Capture the cell that displays the provided text and extract its [X, Y] central coordinate. 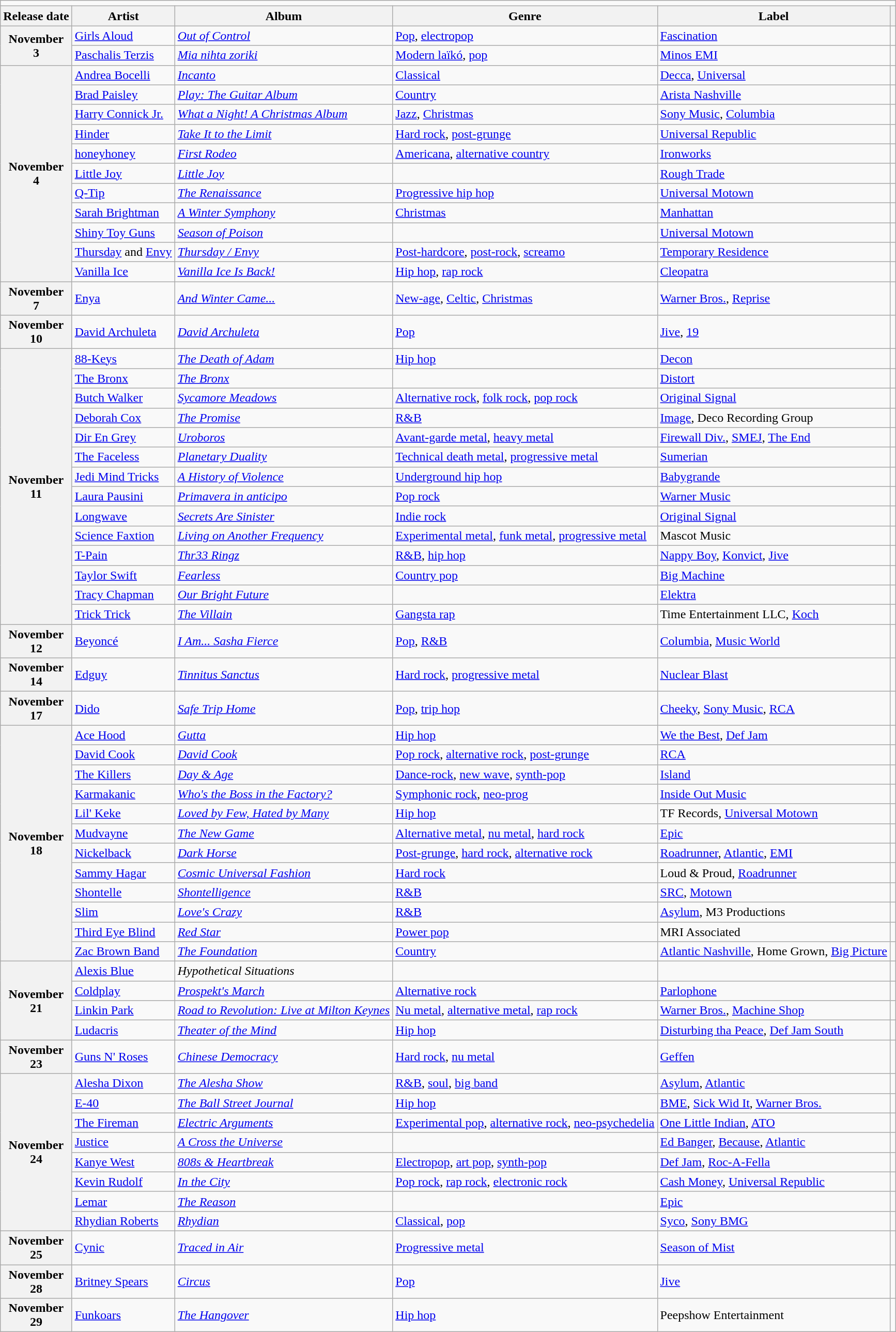
Sony Music, Columbia [774, 114]
Nickelback [123, 853]
Shontelligence [284, 892]
RCA [774, 755]
Love's Crazy [284, 912]
And Winter Came... [284, 299]
Fascination [774, 36]
Artist [123, 16]
Genre [525, 16]
Girls Aloud [123, 36]
Symphonic rock, neo-prog [525, 794]
Electropop, art pop, synth-pop [525, 1162]
The Alesha Show [284, 1083]
808s & Heartbreak [284, 1162]
Loud & Proud, Roadrunner [774, 872]
Pop, trip hop [525, 708]
Pop rock [525, 496]
We the Best, Def Jam [774, 735]
SRC, Motown [774, 892]
Thr33 Ringz [284, 555]
Columbia, Music World [774, 641]
November12 [36, 641]
Progressive hip hop [525, 193]
The Killers [123, 774]
Progressive metal [525, 1248]
R&B, hip hop [525, 555]
Technical death metal, progressive metal [525, 457]
Alesha Dixon [123, 1083]
The New Game [284, 833]
Pop, electropop [525, 36]
Gangsta rap [525, 615]
Kevin Rudolf [123, 1182]
Uroboros [284, 437]
A Winter Symphony [284, 212]
Alternative rock [525, 991]
The Renaissance [284, 193]
Post-hardcore, post-rock, screamo [525, 252]
Def Jam, Roc-A-Fella [774, 1162]
Linkin Park [123, 1011]
Primavera in anticipo [284, 496]
Shontelle [123, 892]
Loved by Few, Hated by Many [284, 814]
The Villain [284, 615]
Babygrande [774, 477]
One Little Indian, ATO [774, 1123]
Nuclear Blast [774, 675]
Dir En Grey [123, 437]
November11 [36, 487]
Sumerian [774, 457]
Harry Connick Jr. [123, 114]
Dido [123, 708]
Cash Money, Universal Republic [774, 1182]
Kanye West [123, 1162]
Lil' Keke [123, 814]
Modern laïkó, pop [525, 55]
Q-Tip [123, 193]
Thursday and Envy [123, 252]
Trick Trick [123, 615]
Distort [774, 378]
Take It to the Limit [284, 134]
Andrea Bocelli [123, 75]
Country pop [525, 575]
Big Machine [774, 575]
Temporary Residence [774, 252]
The Faceless [123, 457]
Mia nihta zoriki [284, 55]
Hip hop, rap rock [525, 272]
Warner Music [774, 496]
The Ball Street Journal [284, 1103]
Britney Spears [123, 1281]
Universal Republic [774, 134]
Christmas [525, 212]
Jive [774, 1281]
Label [774, 16]
Warner Bros., Reprise [774, 299]
Circus [284, 1281]
Chinese Democracy [284, 1057]
Funkoars [123, 1315]
Release date [36, 16]
honeyhoney [123, 154]
Science Faxtion [123, 535]
Guns N' Roses [123, 1057]
Tinnitus Sanctus [284, 675]
In the City [284, 1182]
November24 [36, 1152]
Hard rock, progressive metal [525, 675]
Power pop [525, 932]
I Am... Sasha Fierce [284, 641]
E-40 [123, 1103]
Day & Age [284, 774]
Who's the Boss in the Factory? [284, 794]
Safe Trip Home [284, 708]
November10 [36, 332]
Gutta [284, 735]
Cosmic Universal Fashion [284, 872]
R&B, soul, big band [525, 1083]
Pop, R&B [525, 641]
Parlophone [774, 991]
Out of Control [284, 36]
Alternative rock, folk rock, pop rock [525, 398]
Ed Banger, Because, Atlantic [774, 1142]
Coldplay [123, 991]
Ace Hood [123, 735]
November25 [36, 1248]
Vanilla Ice [123, 272]
Island [774, 774]
Electric Arguments [284, 1123]
The Promise [284, 418]
Disturbing tha Peace, Def Jam South [774, 1030]
88-Keys [123, 359]
Underground hip hop [525, 477]
MRI Associated [774, 932]
November29 [36, 1315]
New-age, Celtic, Christmas [525, 299]
Alternative metal, nu metal, hard rock [525, 833]
Fearless [284, 575]
Manhattan [774, 212]
Living on Another Frequency [284, 535]
A Cross the Universe [284, 1142]
November28 [36, 1281]
Road to Revolution: Live at Milton Keynes [284, 1011]
Enya [123, 299]
Brad Paisley [123, 95]
Classical [525, 75]
Classical, pop [525, 1221]
Shiny Toy Guns [123, 232]
Album [284, 16]
Nu metal, alternative metal, rap rock [525, 1011]
Avant-garde metal, heavy metal [525, 437]
Ludacris [123, 1030]
November18 [36, 844]
November3 [36, 45]
Planetary Duality [284, 457]
Geffen [774, 1057]
The Reason [284, 1201]
Dark Horse [284, 853]
Decon [774, 359]
Roadrunner, Atlantic, EMI [774, 853]
Secrets Are Sinister [284, 516]
First Rodeo [284, 154]
Syco, Sony BMG [774, 1221]
Pop rock, rap rock, electronic rock [525, 1182]
Arista Nashville [774, 95]
Rhydian [284, 1221]
Experimental pop, alternative rock, neo-psychedelia [525, 1123]
The Hangover [284, 1315]
Pop rock, alternative rock, post-grunge [525, 755]
Deborah Cox [123, 418]
The Foundation [284, 952]
Decca, Universal [774, 75]
Vanilla Ice Is Back! [284, 272]
What a Night! A Christmas Album [284, 114]
Atlantic Nashville, Home Grown, Big Picture [774, 952]
Sammy Hagar [123, 872]
Sarah Brightman [123, 212]
Season of Mist [774, 1248]
Hinder [123, 134]
Asylum, Atlantic [774, 1083]
Justice [123, 1142]
Prospekt's March [284, 991]
Rhydian Roberts [123, 1221]
Elektra [774, 595]
Play: The Guitar Album [284, 95]
Hard rock [525, 872]
Cynic [123, 1248]
Tracy Chapman [123, 595]
Cleopatra [774, 272]
Jive, 19 [774, 332]
Zac Brown Band [123, 952]
November4 [36, 174]
Third Eye Blind [123, 932]
Americana, alternative country [525, 154]
Hypothetical Situations [284, 971]
Beyoncé [123, 641]
Ironworks [774, 154]
Peepshow Entertainment [774, 1315]
November14 [36, 675]
Jedi Mind Tricks [123, 477]
Edguy [123, 675]
Alexis Blue [123, 971]
Indie rock [525, 516]
The Fireman [123, 1123]
November21 [36, 1001]
Paschalis Terzis [123, 55]
Laura Pausini [123, 496]
November23 [36, 1057]
Hard rock, post-grunge [525, 134]
Longwave [123, 516]
Warner Bros., Machine Shop [774, 1011]
Slim [123, 912]
Image, Deco Recording Group [774, 418]
Our Bright Future [284, 595]
Mudvayne [123, 833]
Incanto [284, 75]
Experimental metal, funk metal, progressive metal [525, 535]
Inside Out Music [774, 794]
Firewall Div., SMEJ, The End [774, 437]
Time Entertainment LLC, Koch [774, 615]
Minos EMI [774, 55]
The Death of Adam [284, 359]
A History of Violence [284, 477]
Asylum, M3 Productions [774, 912]
Theater of the Mind [284, 1030]
Lemar [123, 1201]
Jazz, Christmas [525, 114]
BME, Sick Wid It, Warner Bros. [774, 1103]
Mascot Music [774, 535]
TF Records, Universal Motown [774, 814]
Butch Walker [123, 398]
November7 [36, 299]
Thursday / Envy [284, 252]
Sycamore Meadows [284, 398]
T-Pain [123, 555]
Hard rock, nu metal [525, 1057]
November17 [36, 708]
Post-grunge, hard rock, alternative rock [525, 853]
Red Star [284, 932]
Season of Poison [284, 232]
Cheeky, Sony Music, RCA [774, 708]
Dance-rock, new wave, synth-pop [525, 774]
Traced in Air [284, 1248]
Rough Trade [774, 173]
Nappy Boy, Konvict, Jive [774, 555]
Taylor Swift [123, 575]
Karmakanic [123, 794]
